Return (X, Y) of the center of cell containing provided text 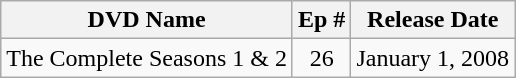
DVD Name (147, 20)
January 1, 2008 (433, 58)
The Complete Seasons 1 & 2 (147, 58)
Ep # (321, 20)
26 (321, 58)
Release Date (433, 20)
